Return the [x, y] coordinate for the center point of the cell that contains the specified text.  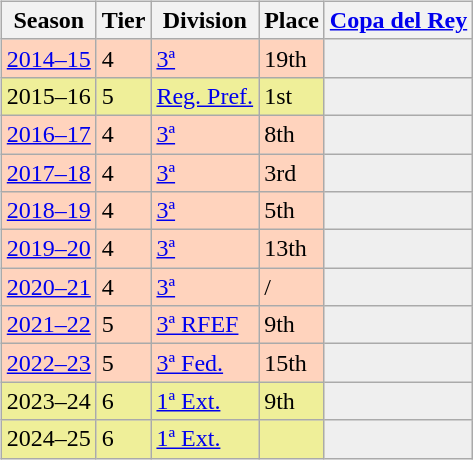
2024–25 [48, 439]
13th [292, 249]
5th [292, 211]
Division [205, 20]
2023–24 [48, 401]
2018–19 [48, 211]
15th [292, 363]
19th [292, 58]
Reg. Pref. [205, 96]
Place [292, 20]
8th [292, 134]
2014–15 [48, 58]
/ [292, 287]
1st [292, 96]
2015–16 [48, 96]
Tier [124, 20]
3ª RFEF [205, 325]
Season [48, 20]
3ª Fed. [205, 363]
2022–23 [48, 363]
2017–18 [48, 173]
Copa del Rey [398, 20]
2016–17 [48, 134]
2021–22 [48, 325]
2019–20 [48, 249]
2020–21 [48, 287]
3rd [292, 173]
